Pinpoint the cell where the given text exists, returning its [X, Y] midpoint coordinate. 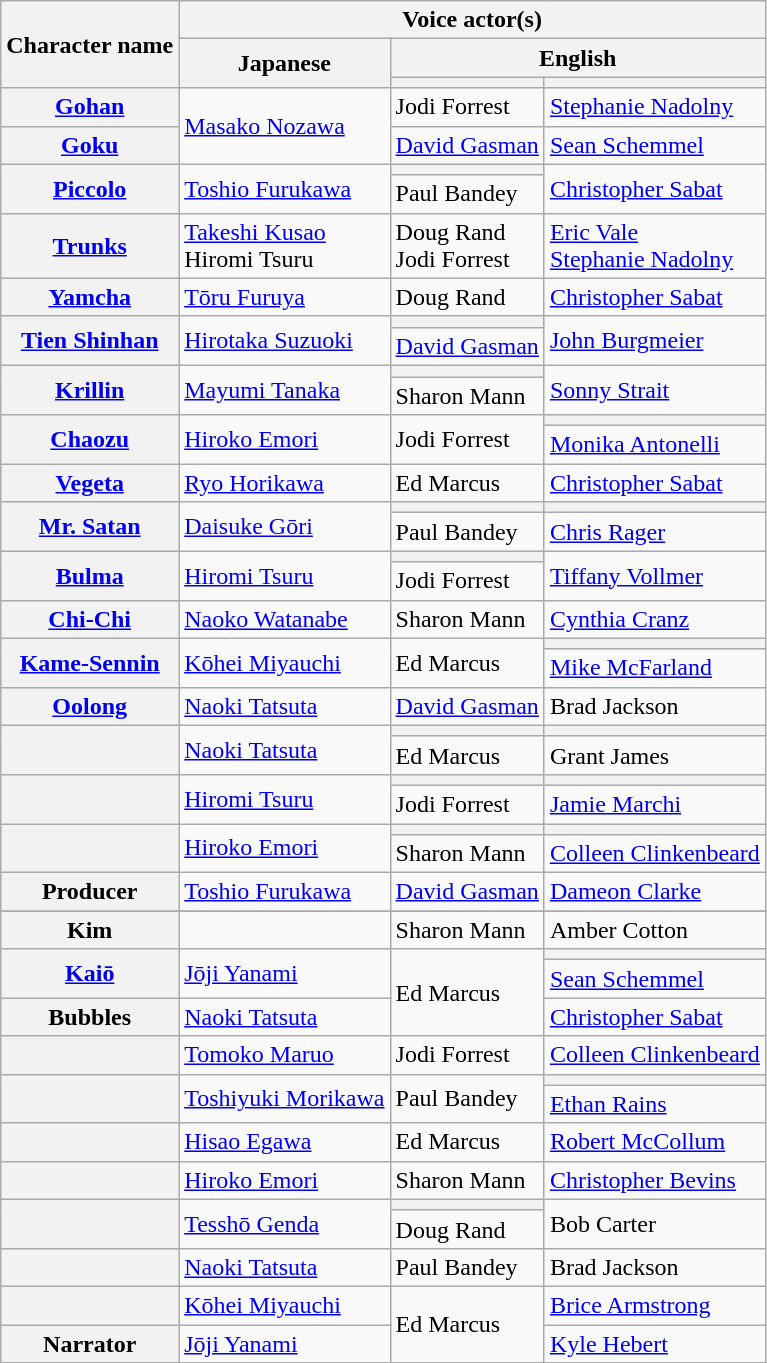
Robert McCollum [654, 1142]
Brice Armstrong [654, 1305]
Goku [90, 145]
Tōru Furuya [284, 297]
Hisao Egawa [284, 1142]
Eric ValeStephanie Nadolny [654, 246]
Producer [90, 892]
Tesshō Genda [284, 1224]
Piccolo [90, 188]
Japanese [284, 64]
Cynthia Cranz [654, 619]
Voice actor(s) [472, 20]
Chaozu [90, 440]
Grant James [654, 755]
Kim [90, 930]
Hirotaka Suzuoki [284, 340]
Kaiō [90, 974]
John Burgmeier [654, 340]
English [578, 58]
Daisuke Gōri [284, 526]
Naoko Watanabe [284, 619]
Yamcha [90, 297]
Chi-Chi [90, 619]
Krillin [90, 390]
Chris Rager [654, 532]
Mayumi Tanaka [284, 390]
Bubbles [90, 1017]
Oolong [90, 706]
Character name [90, 44]
Mike McFarland [654, 668]
Mr. Satan [90, 526]
Amber Cotton [654, 930]
Tiffany Vollmer [654, 576]
Christopher Bevins [654, 1180]
Trunks [90, 246]
Toshiyuki Morikawa [284, 1098]
Gohan [90, 107]
Monika Antonelli [654, 445]
Ryo Horikawa [284, 483]
Bulma [90, 576]
Doug RandJodi Forrest [467, 246]
Masako Nozawa [284, 126]
Narrator [90, 1343]
Kyle Hebert [654, 1343]
Dameon Clarke [654, 892]
Ethan Rains [654, 1104]
Jamie Marchi [654, 804]
Bob Carter [654, 1224]
Takeshi KusaoHiromi Tsuru [284, 246]
Kame-Sennin [90, 662]
Tomoko Maruo [284, 1055]
Tien Shinhan [90, 340]
Stephanie Nadolny [654, 107]
Sonny Strait [654, 390]
Vegeta [90, 483]
